Provide the (x, y) coordinate of the cell's center where the given text is located.  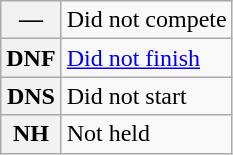
DNS (31, 96)
Did not compete (146, 20)
Did not finish (146, 58)
NH (31, 134)
DNF (31, 58)
Did not start (146, 96)
Not held (146, 134)
— (31, 20)
